Scan for the cell matching the given text and deliver its [x, y] coordinate at center. 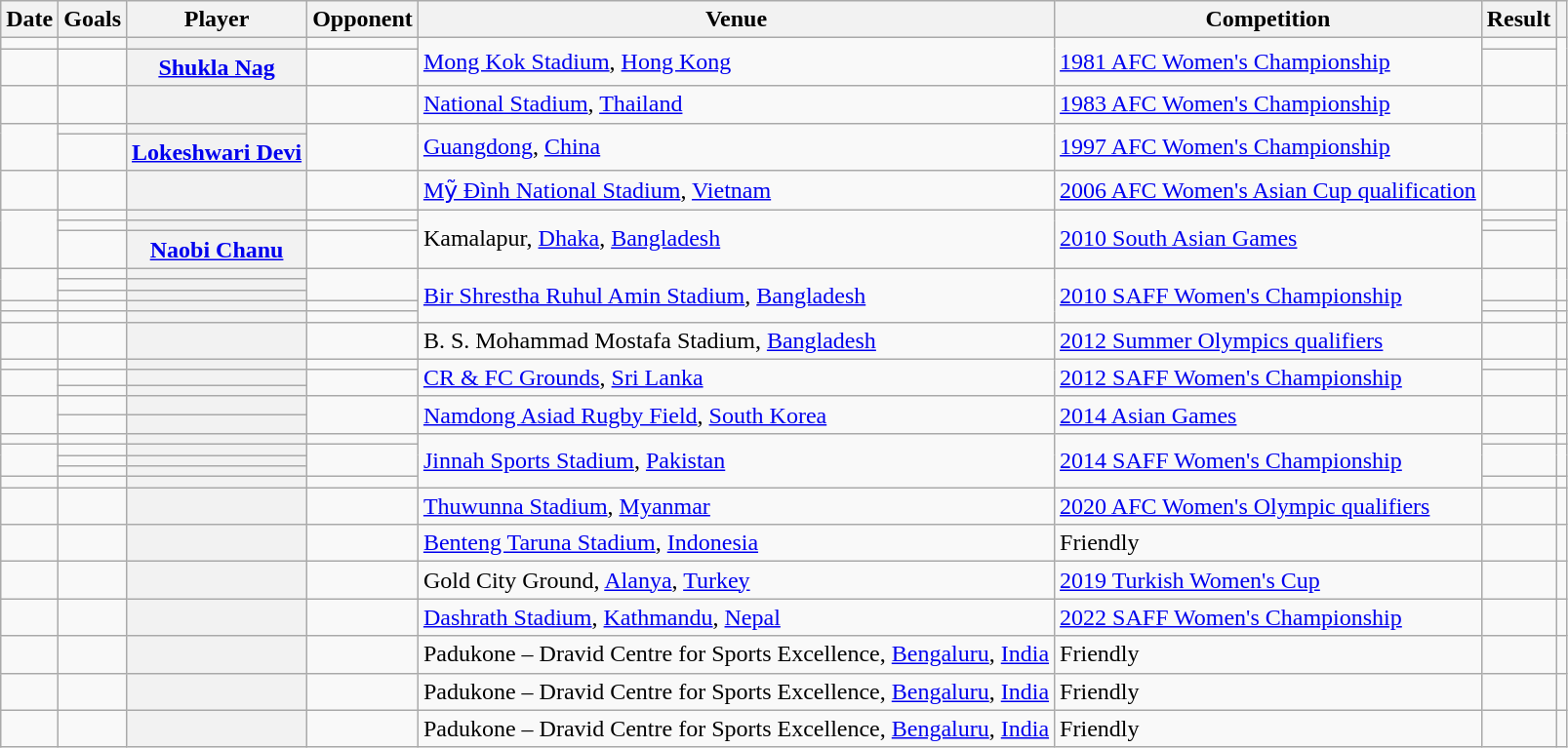
2014 SAFF Women's Championship [1268, 460]
Bir Shrestha Ruhul Amin Stadium, Bangladesh [736, 295]
CR & FC Grounds, Sri Lanka [736, 377]
Lokeshwari Devi [217, 152]
Venue [736, 20]
Dashrath Stadium, Kathmandu, Nepal [736, 617]
Benteng Taruna Stadium, Indonesia [736, 543]
2012 SAFF Women's Championship [1268, 377]
National Stadium, Thailand [736, 104]
Namdong Asiad Rugby Field, South Korea [736, 414]
Mỹ Đình National Stadium, Vietnam [736, 190]
Thuwunna Stadium, Myanmar [736, 506]
2022 SAFF Women's Championship [1268, 617]
Goals [93, 20]
2012 Summer Olympics qualifiers [1268, 340]
2010 South Asian Games [1268, 239]
1983 AFC Women's Championship [1268, 104]
Guangdong, China [736, 146]
Opponent [363, 20]
Competition [1268, 20]
2010 SAFF Women's Championship [1268, 295]
2020 AFC Women's Olympic qualifiers [1268, 506]
Gold City Ground, Alanya, Turkey [736, 580]
2006 AFC Women's Asian Cup qualification [1268, 190]
2019 Turkish Women's Cup [1268, 580]
1997 AFC Women's Championship [1268, 146]
Player [217, 20]
2014 Asian Games [1268, 414]
Naobi Chanu [217, 250]
Kamalapur, Dhaka, Bangladesh [736, 239]
B. S. Mohammad Mostafa Stadium, Bangladesh [736, 340]
Result [1518, 20]
1981 AFC Women's Championship [1268, 62]
Shukla Nag [217, 67]
Mong Kok Stadium, Hong Kong [736, 62]
Date [29, 20]
Jinnah Sports Stadium, Pakistan [736, 460]
